From the cell containing the given text, extract its center point as (x, y) coordinate. 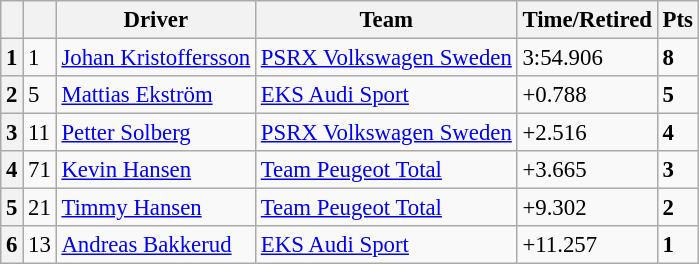
Timmy Hansen (156, 208)
+9.302 (587, 208)
Mattias Ekström (156, 95)
Time/Retired (587, 20)
21 (40, 208)
Kevin Hansen (156, 170)
Driver (156, 20)
+11.257 (587, 245)
Johan Kristoffersson (156, 58)
Petter Solberg (156, 133)
Pts (678, 20)
11 (40, 133)
71 (40, 170)
3:54.906 (587, 58)
8 (678, 58)
+0.788 (587, 95)
13 (40, 245)
Team (386, 20)
6 (12, 245)
+2.516 (587, 133)
Andreas Bakkerud (156, 245)
+3.665 (587, 170)
